Determine the (x, y) coordinate at the center of the cell enclosing the given text.  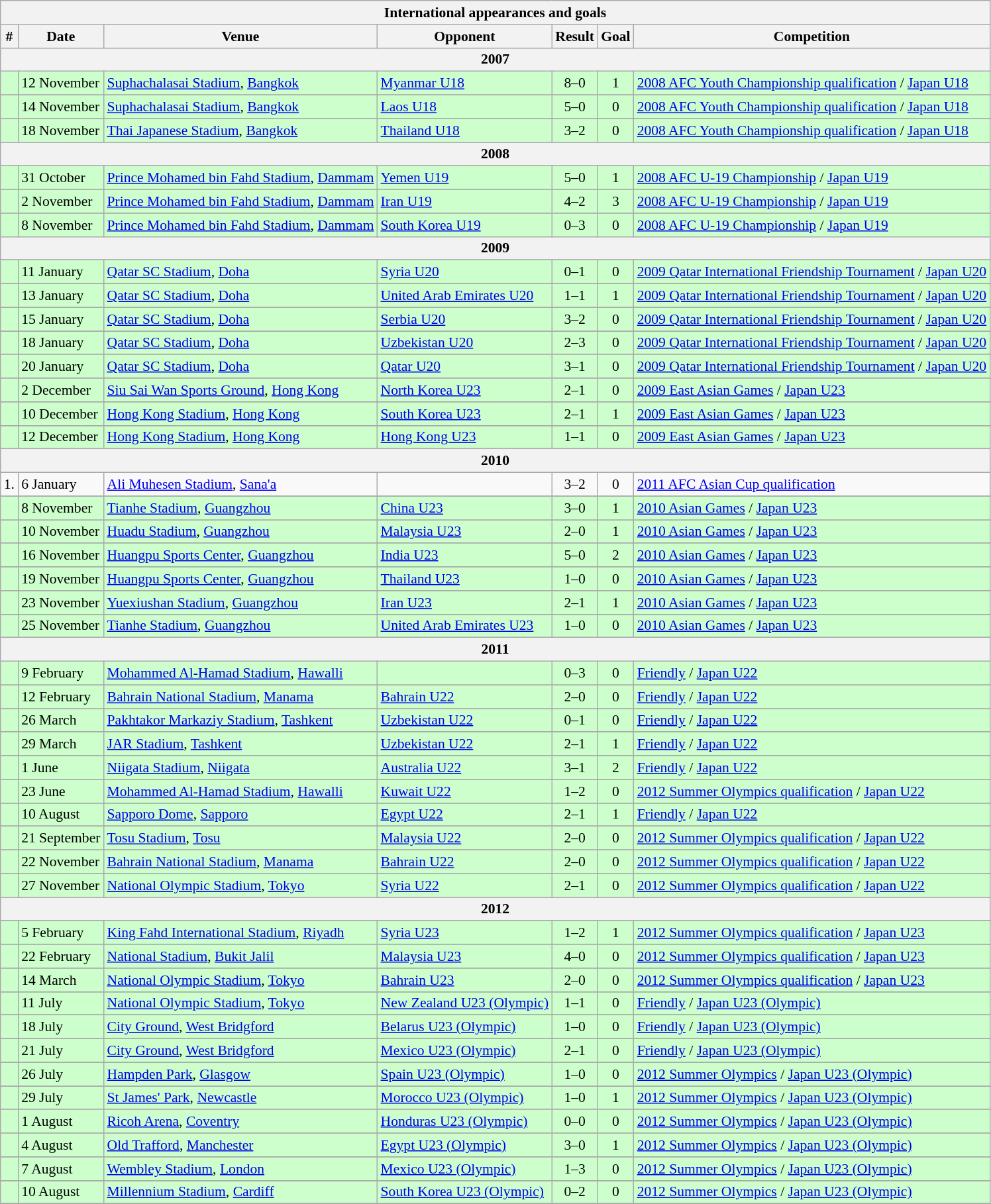
15 January (61, 319)
St James' Park, Newcastle (240, 1098)
22 November (61, 862)
8–0 (575, 83)
Pakhtakor Markaziy Stadium, Tashkent (240, 721)
International appearances and goals (496, 13)
2011 (496, 650)
South Korea U19 (465, 225)
21 September (61, 838)
Yemen U19 (465, 178)
Opponent (465, 36)
2010 (496, 461)
New Zealand U23 (Olympic) (465, 1003)
2008 (496, 154)
18 January (61, 343)
Myanmar U18 (465, 83)
11 January (61, 272)
Siu Sai Wan Sports Ground, Hong Kong (240, 390)
United Arab Emirates U23 (465, 626)
Uzbekistan U20 (465, 343)
4–0 (575, 956)
11 July (61, 1003)
Egypt U23 (Olympic) (465, 1145)
Iran U23 (465, 603)
Egypt U22 (465, 815)
Hampden Park, Glasgow (240, 1074)
Niigata Stadium, Niigata (240, 768)
Ricoh Arena, Coventry (240, 1122)
29 July (61, 1098)
Millennium Stadium, Cardiff (240, 1192)
King Fahd International Stadium, Riyadh (240, 933)
5 February (61, 933)
2–3 (575, 343)
13 January (61, 296)
2012 (496, 909)
China U23 (465, 508)
National Stadium, Bukit Jalil (240, 956)
Syria U20 (465, 272)
29 March (61, 744)
1 June (61, 768)
10 December (61, 414)
Yuexiushan Stadium, Guangzhou (240, 603)
14 March (61, 980)
Malaysia U22 (465, 838)
2 December (61, 390)
14 November (61, 107)
2 November (61, 201)
18 July (61, 1027)
12 February (61, 697)
Tosu Stadium, Tosu (240, 838)
Competition (812, 36)
Serbia U20 (465, 319)
Sapporo Dome, Sapporo (240, 815)
Morocco U23 (Olympic) (465, 1098)
23 November (61, 603)
23 June (61, 791)
Old Trafford, Manchester (240, 1145)
1. (9, 485)
Result (575, 36)
Qatar U20 (465, 367)
Thai Japanese Stadium, Bangkok (240, 130)
JAR Stadium, Tashkent (240, 744)
1–3 (575, 1169)
Australia U22 (465, 768)
2011 AFC Asian Cup qualification (812, 485)
India U23 (465, 556)
Belarus U23 (Olympic) (465, 1027)
2007 (496, 60)
Hong Kong U23 (465, 437)
18 November (61, 130)
26 July (61, 1074)
Date (61, 36)
16 November (61, 556)
Syria U23 (465, 933)
Laos U18 (465, 107)
Thailand U18 (465, 130)
Syria U22 (465, 885)
0–2 (575, 1192)
Venue (240, 36)
7 August (61, 1169)
Goal (616, 36)
10 November (61, 532)
Bahrain U23 (465, 980)
27 November (61, 885)
Ali Muhesen Stadium, Sana'a (240, 485)
Thailand U23 (465, 579)
9 February (61, 674)
# (9, 36)
25 November (61, 626)
12 November (61, 83)
Iran U19 (465, 201)
20 January (61, 367)
21 July (61, 1051)
United Arab Emirates U20 (465, 296)
0–0 (575, 1122)
Huadu Stadium, Guangzhou (240, 532)
22 February (61, 956)
4–2 (575, 201)
Spain U23 (Olympic) (465, 1074)
2009 (496, 248)
Honduras U23 (Olympic) (465, 1122)
19 November (61, 579)
1 August (61, 1122)
12 December (61, 437)
26 March (61, 721)
3 (616, 201)
31 October (61, 178)
Wembley Stadium, London (240, 1169)
Kuwait U22 (465, 791)
6 January (61, 485)
4 August (61, 1145)
North Korea U23 (465, 390)
South Korea U23 (Olympic) (465, 1192)
South Korea U23 (465, 414)
